Extract the [x, y] coordinate from the center of the cell holding the provided text.  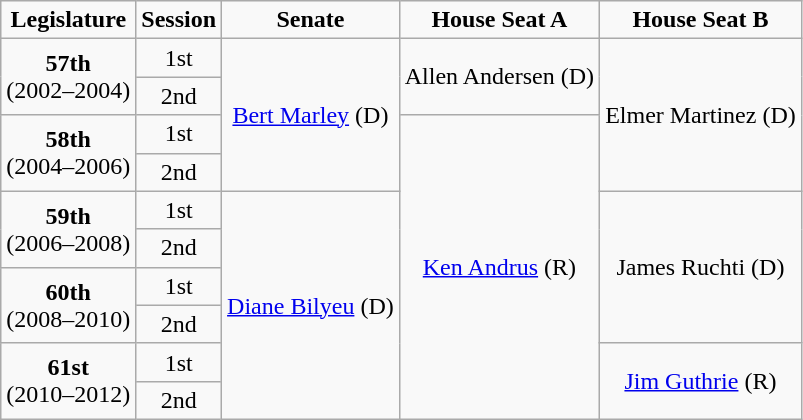
59th (2006–2008) [68, 229]
61st (2010–2012) [68, 381]
House Seat B [701, 20]
Elmer Martinez (D) [701, 115]
Senate [311, 20]
House Seat A [499, 20]
James Ruchti (D) [701, 267]
Allen Andersen (D) [499, 77]
Legislature [68, 20]
Diane Bilyeu (D) [311, 305]
57th (2002–2004) [68, 77]
Session [179, 20]
Jim Guthrie (R) [701, 381]
Ken Andrus (R) [499, 267]
58th (2004–2006) [68, 153]
Bert Marley (D) [311, 115]
60th (2008–2010) [68, 305]
